From the cell containing the given text, extract its center point as (x, y) coordinate. 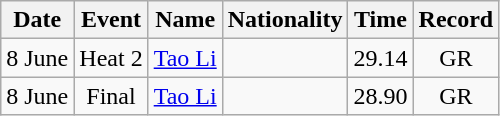
Final (111, 96)
Nationality (285, 20)
Event (111, 20)
28.90 (380, 96)
Heat 2 (111, 58)
Record (456, 20)
Date (38, 20)
Name (185, 20)
29.14 (380, 58)
Time (380, 20)
